Determine the (x, y) coordinate at the center of the cell enclosing the given text.  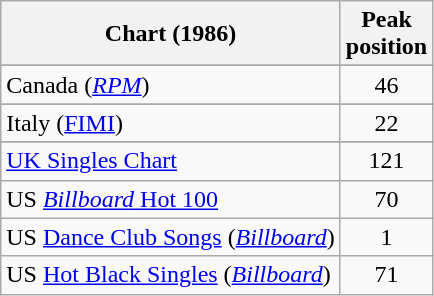
70 (386, 199)
US Dance Club Songs (Billboard) (171, 237)
71 (386, 275)
1 (386, 237)
US Billboard Hot 100 (171, 199)
US Hot Black Singles (Billboard) (171, 275)
46 (386, 85)
22 (386, 123)
121 (386, 161)
Chart (1986) (171, 34)
UK Singles Chart (171, 161)
Italy (FIMI) (171, 123)
Canada (RPM) (171, 85)
Peakposition (386, 34)
